Output the [x, y] coordinate of the center of the cell containing the given text.  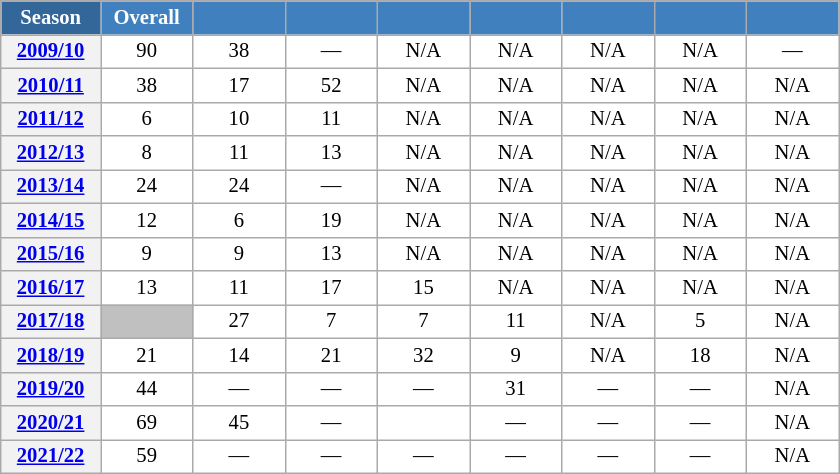
Season [51, 17]
2009/10 [51, 51]
44 [146, 389]
Overall [146, 17]
90 [146, 51]
2011/12 [51, 119]
2012/13 [51, 153]
31 [516, 389]
14 [239, 355]
2010/11 [51, 85]
5 [700, 321]
19 [331, 220]
2019/20 [51, 389]
2016/17 [51, 287]
59 [146, 456]
10 [239, 119]
69 [146, 423]
2020/21 [51, 423]
18 [700, 355]
2014/15 [51, 220]
27 [239, 321]
2017/18 [51, 321]
15 [423, 287]
45 [239, 423]
2013/14 [51, 186]
52 [331, 85]
8 [146, 153]
2021/22 [51, 456]
2015/16 [51, 254]
32 [423, 355]
12 [146, 220]
2018/19 [51, 355]
